Pinpoint the cell where the given text exists, returning its (X, Y) midpoint coordinate. 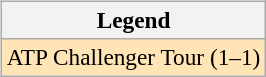
Legend (133, 20)
ATP Challenger Tour (1–1) (133, 57)
